Search for the cell housing the specified text and yield its [x, y] center coordinate. 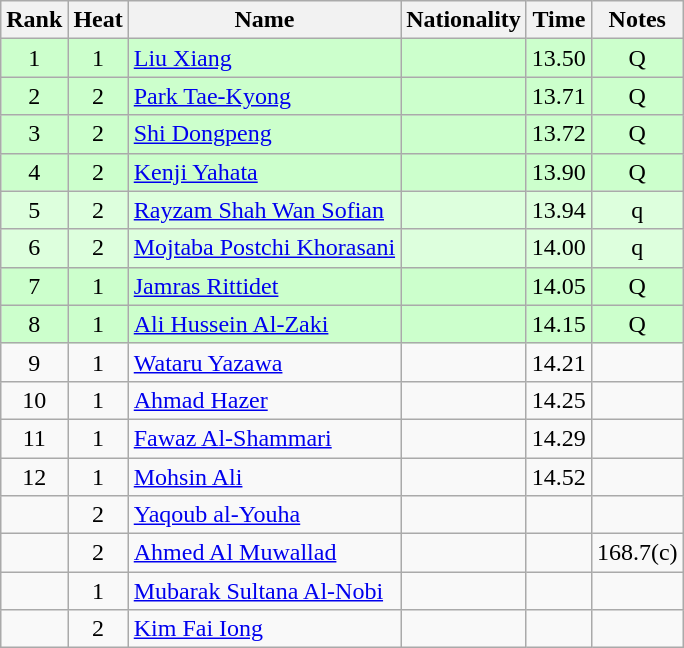
14.52 [558, 477]
13.94 [558, 210]
Mojtaba Postchi Khorasani [264, 248]
14.21 [558, 362]
Shi Dongpeng [264, 134]
Rank [34, 20]
Ali Hussein Al-Zaki [264, 324]
Wataru Yazawa [264, 362]
14.00 [558, 248]
7 [34, 286]
12 [34, 477]
13.71 [558, 96]
Heat [98, 20]
3 [34, 134]
10 [34, 400]
Nationality [464, 20]
11 [34, 438]
Mohsin Ali [264, 477]
8 [34, 324]
Jamras Rittidet [264, 286]
14.15 [558, 324]
Time [558, 20]
14.05 [558, 286]
13.90 [558, 172]
168.7(c) [637, 553]
9 [34, 362]
Rayzam Shah Wan Sofian [264, 210]
Name [264, 20]
14.25 [558, 400]
Liu Xiang [264, 58]
4 [34, 172]
Ahmed Al Muwallad [264, 553]
14.29 [558, 438]
Mubarak Sultana Al-Nobi [264, 591]
13.50 [558, 58]
Park Tae-Kyong [264, 96]
Yaqoub al-Youha [264, 515]
Kim Fai Iong [264, 629]
Ahmad Hazer [264, 400]
13.72 [558, 134]
6 [34, 248]
Notes [637, 20]
Kenji Yahata [264, 172]
Fawaz Al-Shammari [264, 438]
5 [34, 210]
